Output the (x, y) coordinate of the center of the cell containing the given text.  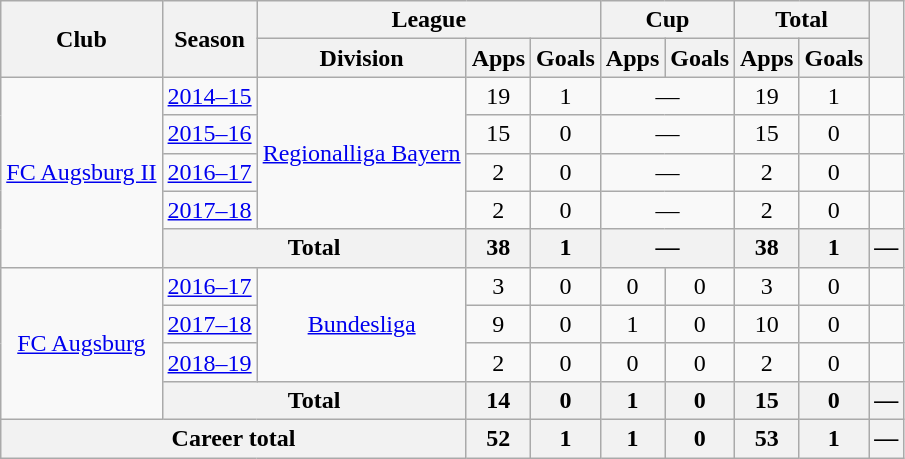
Season (210, 39)
Career total (234, 438)
FC Augsburg II (82, 172)
2014–15 (210, 96)
Division (362, 58)
League (428, 20)
Bundesliga (362, 324)
Club (82, 39)
9 (498, 324)
53 (767, 438)
Regionalliga Bayern (362, 153)
2015–16 (210, 134)
14 (498, 400)
52 (498, 438)
FC Augsburg (82, 343)
10 (767, 324)
Cup (667, 20)
2018–19 (210, 362)
